Output the (X, Y) coordinate of the center of the cell containing the given text.  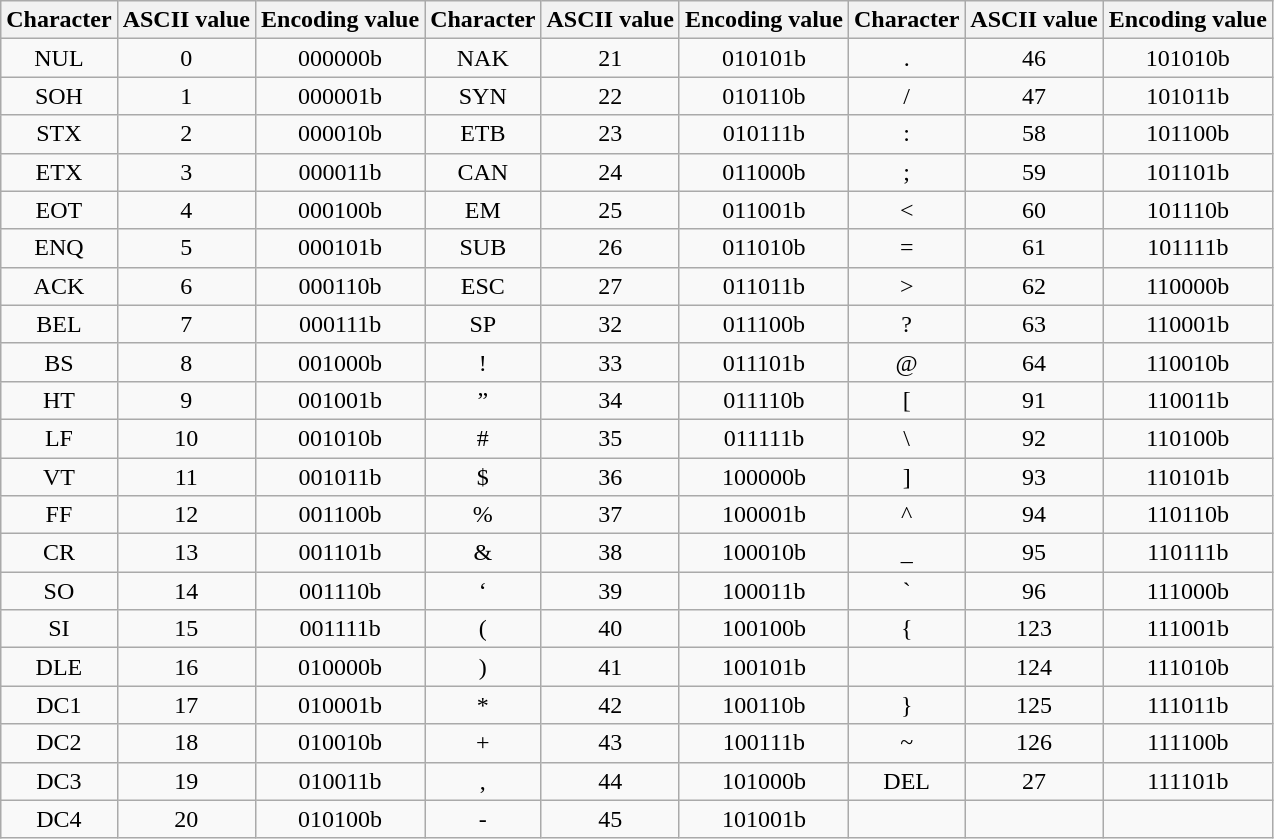
18 (186, 743)
011101b (764, 362)
100011b (764, 591)
SP (483, 324)
63 (1034, 324)
011111b (764, 438)
] (906, 477)
4 (186, 210)
^ (906, 515)
DC3 (59, 781)
110010b (1188, 362)
124 (1034, 667)
000101b (340, 248)
101111b (1188, 248)
100001b (764, 515)
19 (186, 781)
001100b (340, 515)
‘ (483, 591)
011000b (764, 172)
110110b (1188, 515)
26 (610, 248)
ETB (483, 134)
2 (186, 134)
126 (1034, 743)
. (906, 58)
95 (1034, 553)
} (906, 705)
001011b (340, 477)
000010b (340, 134)
60 (1034, 210)
DLE (59, 667)
110100b (1188, 438)
3 (186, 172)
9 (186, 400)
58 (1034, 134)
32 (610, 324)
{ (906, 629)
HT (59, 400)
7 (186, 324)
100000b (764, 477)
011011b (764, 286)
SO (59, 591)
% (483, 515)
FF (59, 515)
001110b (340, 591)
CR (59, 553)
125 (1034, 705)
001101b (340, 553)
64 (1034, 362)
[ (906, 400)
010100b (340, 819)
100101b (764, 667)
110001b (1188, 324)
43 (610, 743)
23 (610, 134)
25 (610, 210)
001010b (340, 438)
011100b (764, 324)
111011b (1188, 705)
: (906, 134)
010111b (764, 134)
_ (906, 553)
33 (610, 362)
41 (610, 667)
20 (186, 819)
SOH (59, 96)
DC4 (59, 819)
15 (186, 629)
000001b (340, 96)
22 (610, 96)
40 (610, 629)
62 (1034, 286)
< (906, 210)
NAK (483, 58)
34 (610, 400)
101010b (1188, 58)
16 (186, 667)
ESC (483, 286)
= (906, 248)
* (483, 705)
111001b (1188, 629)
101001b (764, 819)
100111b (764, 743)
STX (59, 134)
DC1 (59, 705)
111000b (1188, 591)
101000b (764, 781)
EM (483, 210)
CAN (483, 172)
47 (1034, 96)
35 (610, 438)
93 (1034, 477)
110101b (1188, 477)
17 (186, 705)
000110b (340, 286)
! (483, 362)
000100b (340, 210)
001000b (340, 362)
> (906, 286)
11 (186, 477)
+ (483, 743)
BEL (59, 324)
SI (59, 629)
6 (186, 286)
46 (1034, 58)
45 (610, 819)
101011b (1188, 96)
59 (1034, 172)
101110b (1188, 210)
001001b (340, 400)
~ (906, 743)
37 (610, 515)
010010b (340, 743)
39 (610, 591)
101100b (1188, 134)
BS (59, 362)
24 (610, 172)
100100b (764, 629)
ETX (59, 172)
000111b (340, 324)
010001b (340, 705)
011001b (764, 210)
111010b (1188, 667)
NUL (59, 58)
101101b (1188, 172)
010101b (764, 58)
92 (1034, 438)
, (483, 781)
011110b (764, 400)
000000b (340, 58)
VT (59, 477)
” (483, 400)
; (906, 172)
0 (186, 58)
010011b (340, 781)
123 (1034, 629)
36 (610, 477)
( (483, 629)
001111b (340, 629)
EOT (59, 210)
5 (186, 248)
DEL (906, 781)
100110b (764, 705)
110111b (1188, 553)
$ (483, 477)
SUB (483, 248)
13 (186, 553)
8 (186, 362)
? (906, 324)
14 (186, 591)
\ (906, 438)
21 (610, 58)
110011b (1188, 400)
010000b (340, 667)
# (483, 438)
/ (906, 96)
1 (186, 96)
38 (610, 553)
011010b (764, 248)
ENQ (59, 248)
SYN (483, 96)
61 (1034, 248)
DC2 (59, 743)
91 (1034, 400)
ACK (59, 286)
100010b (764, 553)
44 (610, 781)
10 (186, 438)
000011b (340, 172)
010110b (764, 96)
) (483, 667)
96 (1034, 591)
111100b (1188, 743)
` (906, 591)
LF (59, 438)
& (483, 553)
12 (186, 515)
@ (906, 362)
42 (610, 705)
111101b (1188, 781)
- (483, 819)
110000b (1188, 286)
94 (1034, 515)
